Return (x, y) of the center of cell containing provided text 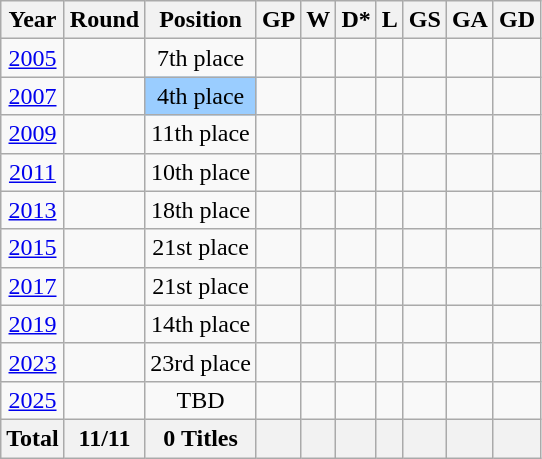
W (318, 20)
Year (33, 20)
0 Titles (201, 438)
7th place (201, 58)
Position (201, 20)
GS (424, 20)
GA (470, 20)
L (390, 20)
2009 (33, 134)
2025 (33, 400)
23rd place (201, 362)
2023 (33, 362)
2019 (33, 324)
Total (33, 438)
TBD (201, 400)
11th place (201, 134)
2017 (33, 286)
Round (104, 20)
D* (356, 20)
2007 (33, 96)
10th place (201, 172)
GD (516, 20)
2005 (33, 58)
GP (278, 20)
2011 (33, 172)
14th place (201, 324)
18th place (201, 210)
4th place (201, 96)
2015 (33, 248)
11/11 (104, 438)
2013 (33, 210)
